Search for the cell housing the specified text and yield its [x, y] center coordinate. 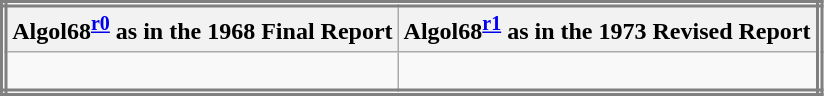
Algol68r0 as in the 1968 Final Report [201, 28]
Algol68r1 as in the 1973 Revised Report [608, 28]
